Search for the cell housing the specified text and yield its [x, y] center coordinate. 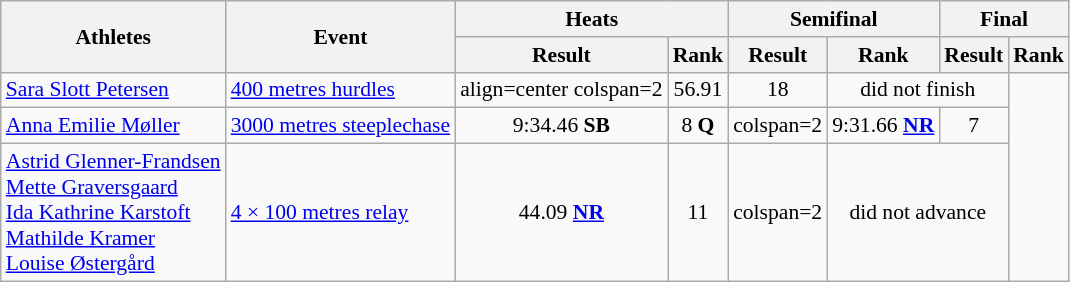
Final [1004, 19]
Heats [592, 19]
7 [974, 126]
Astrid Glenner-FrandsenMette GraversgaardIda Kathrine KarstoftMathilde KramerLouise Østergård [114, 213]
9:31.66 NR [883, 126]
18 [778, 90]
did not finish [918, 90]
align=center colspan=2 [561, 90]
56.91 [698, 90]
8 Q [698, 126]
400 metres hurdles [341, 90]
3000 metres steeplechase [341, 126]
11 [698, 213]
44.09 NR [561, 213]
Athletes [114, 36]
4 × 100 metres relay [341, 213]
Sara Slott Petersen [114, 90]
Event [341, 36]
Anna Emilie Møller [114, 126]
did not advance [918, 213]
Semifinal [834, 19]
9:34.46 SB [561, 126]
